Search for the cell housing the specified text and yield its [x, y] center coordinate. 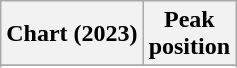
Peakposition [189, 34]
Chart (2023) [72, 34]
